Locate the cell with the specified text and output its (x, y) center coordinate. 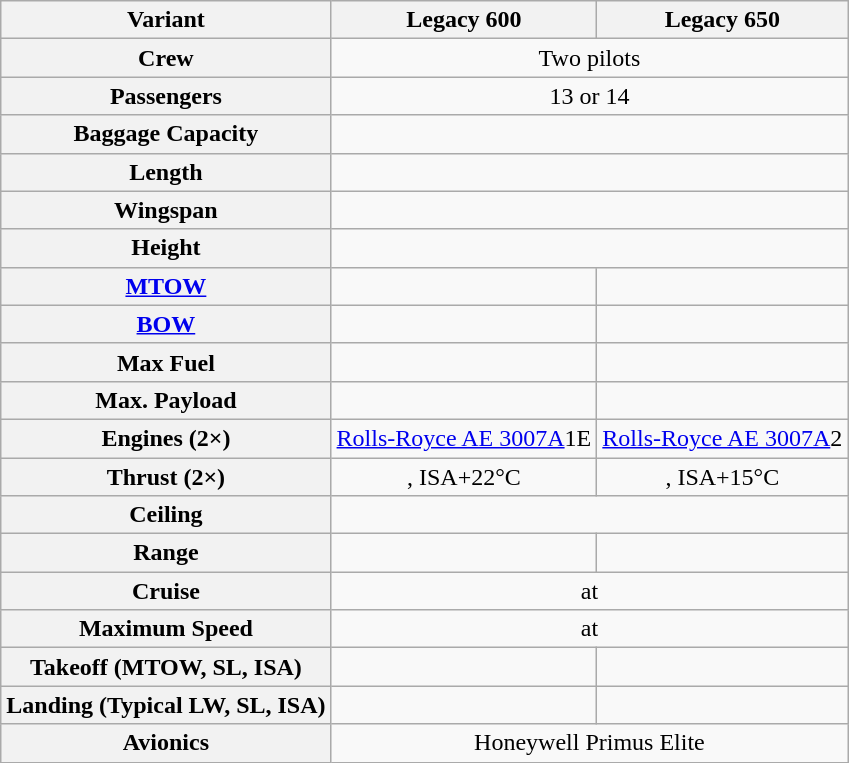
Crew (166, 58)
13 or 14 (590, 96)
Length (166, 172)
Baggage Capacity (166, 134)
Wingspan (166, 210)
Engines (2×) (166, 438)
MTOW (166, 286)
Cruise (166, 591)
, ISA+22°C (464, 477)
Ceiling (166, 515)
Rolls-Royce AE 3007A1E (464, 438)
Passengers (166, 96)
Landing (Typical LW, SL, ISA) (166, 705)
Max. Payload (166, 400)
Thrust (2×) (166, 477)
Two pilots (590, 58)
Avionics (166, 743)
Honeywell Primus Elite (590, 743)
Takeoff (MTOW, SL, ISA) (166, 667)
Maximum Speed (166, 629)
, ISA+15°C (722, 477)
Height (166, 248)
Variant (166, 20)
Legacy 650 (722, 20)
BOW (166, 324)
Legacy 600 (464, 20)
Rolls-Royce AE 3007A2 (722, 438)
Range (166, 553)
Max Fuel (166, 362)
